Pinpoint the cell where the given text exists, returning its (X, Y) midpoint coordinate. 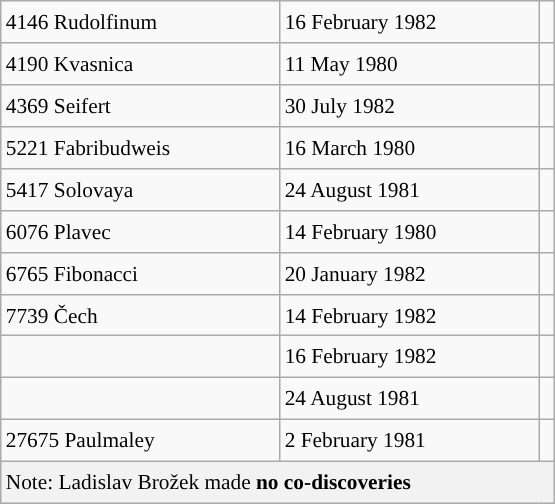
5221 Fabribudweis (140, 148)
4146 Rudolfinum (140, 22)
Note: Ladislav Brožek made no co-discoveries (278, 483)
27675 Paulmaley (140, 441)
4369 Seifert (140, 106)
14 February 1982 (410, 315)
30 July 1982 (410, 106)
16 March 1980 (410, 148)
7739 Čech (140, 315)
20 January 1982 (410, 273)
14 February 1980 (410, 231)
5417 Solovaya (140, 190)
2 February 1981 (410, 441)
11 May 1980 (410, 64)
6765 Fibonacci (140, 273)
6076 Plavec (140, 231)
4190 Kvasnica (140, 64)
